Pinpoint the cell where the given text exists, returning its (X, Y) midpoint coordinate. 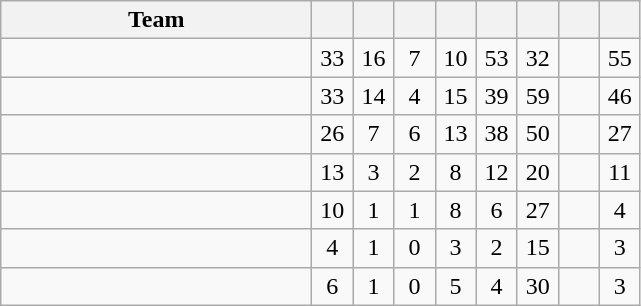
55 (620, 58)
30 (538, 286)
32 (538, 58)
50 (538, 134)
26 (332, 134)
5 (456, 286)
14 (374, 96)
46 (620, 96)
38 (496, 134)
16 (374, 58)
11 (620, 172)
59 (538, 96)
39 (496, 96)
20 (538, 172)
12 (496, 172)
Team (156, 20)
53 (496, 58)
